Detect which cell encompasses the target text, then output its (X, Y) center coordinate. 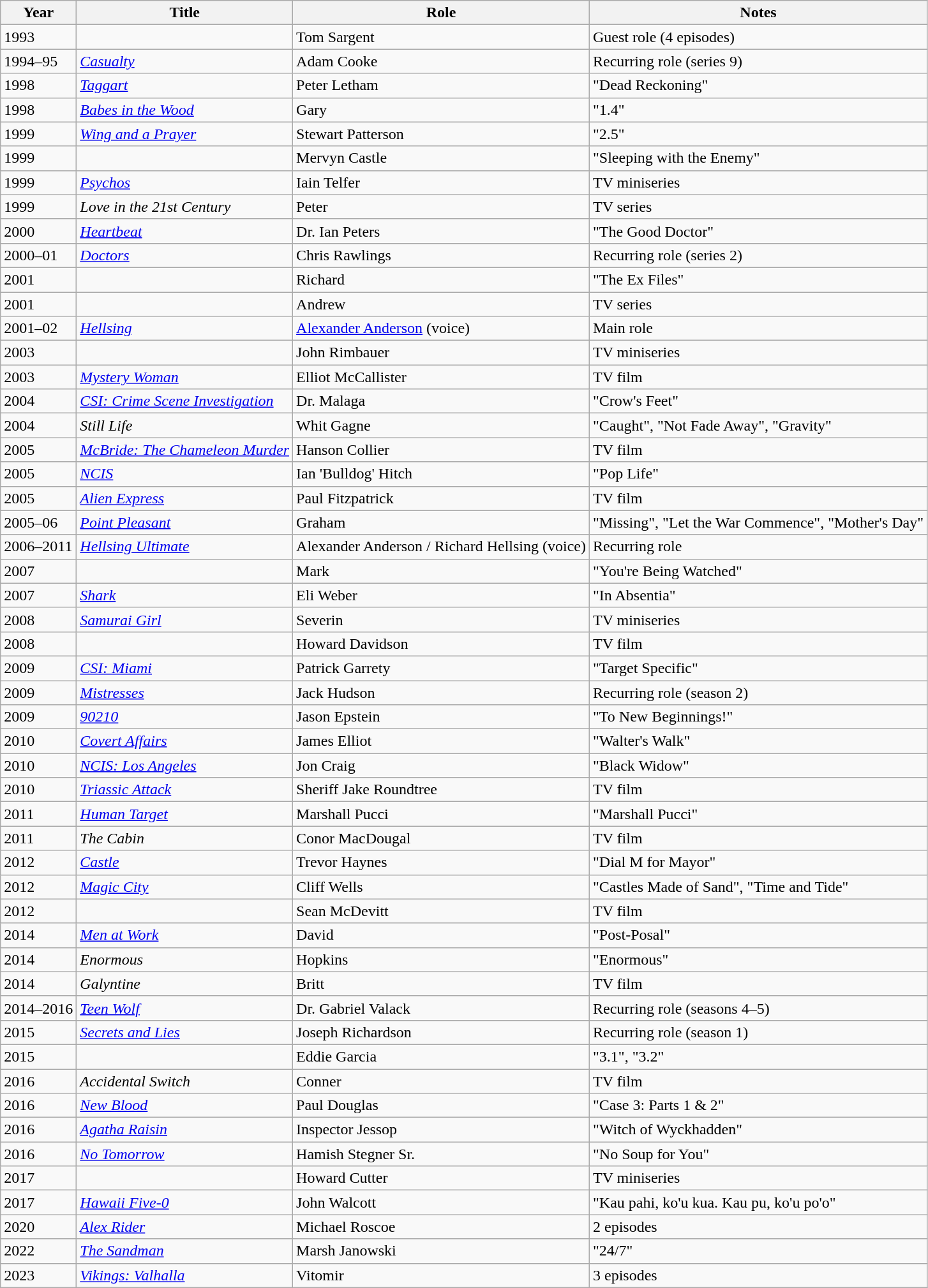
Iain Telfer (442, 182)
Castle (185, 862)
Hellsing (185, 329)
Still Life (185, 426)
Notes (758, 13)
Paul Douglas (442, 1106)
Peter Letham (442, 85)
"The Ex Files" (758, 279)
"No Soup for You" (758, 1154)
Vitomir (442, 1275)
Doctors (185, 255)
2 episodes (758, 1227)
Galyntine (185, 984)
Casualty (185, 61)
Mistresses (185, 692)
2000 (38, 231)
2022 (38, 1251)
Recurring role (season 2) (758, 692)
"Kau pahi, ko'u kua. Kau pu, ko'u po'o" (758, 1203)
Title (185, 13)
John Walcott (442, 1203)
Recurring role (758, 547)
Psychos (185, 182)
"Marshall Pucci" (758, 814)
Alexander Anderson (voice) (442, 329)
David (442, 935)
90210 (185, 717)
Shark (185, 595)
Human Target (185, 814)
Joseph Richardson (442, 1032)
Adam Cooke (442, 61)
Year (38, 13)
Trevor Haynes (442, 862)
2023 (38, 1275)
Secrets and Lies (185, 1032)
Dr. Malaga (442, 401)
"You're Being Watched" (758, 571)
Hellsing Ultimate (185, 547)
Conner (442, 1081)
"Target Specific" (758, 668)
Point Pleasant (185, 522)
"The Good Doctor" (758, 231)
Marshall Pucci (442, 814)
3 episodes (758, 1275)
Teen Wolf (185, 1008)
"Crow's Feet" (758, 401)
Enormous (185, 959)
Samurai Girl (185, 619)
Recurring role (series 2) (758, 255)
2000–01 (38, 255)
"2.5" (758, 134)
Elliot McCallister (442, 377)
CSI: Miami (185, 668)
"Castles Made of Sand", "Time and Tide" (758, 887)
The Cabin (185, 838)
Severin (442, 619)
Love in the 21st Century (185, 207)
Guest role (4 episodes) (758, 37)
CSI: Crime Scene Investigation (185, 401)
"Enormous" (758, 959)
Howard Cutter (442, 1178)
Alien Express (185, 498)
McBride: The Chameleon Murder (185, 450)
Sheriff Jake Roundtree (442, 790)
"In Absentia" (758, 595)
Role (442, 13)
"Witch of Wyckhadden" (758, 1130)
Peter (442, 207)
Vikings: Valhalla (185, 1275)
Heartbeat (185, 231)
1994–95 (38, 61)
Babes in the Wood (185, 110)
Conor MacDougal (442, 838)
"Dial M for Mayor" (758, 862)
Tom Sargent (442, 37)
Gary (442, 110)
"Missing", "Let the War Commence", "Mother's Day" (758, 522)
"Dead Reckoning" (758, 85)
Hawaii Five-0 (185, 1203)
Hamish Stegner Sr. (442, 1154)
"Pop Life" (758, 474)
Eddie Garcia (442, 1056)
Graham (442, 522)
Hopkins (442, 959)
Sean McDevitt (442, 911)
"Case 3: Parts 1 & 2" (758, 1106)
Mervyn Castle (442, 158)
"Post-Posal" (758, 935)
Jack Hudson (442, 692)
Wing and a Prayer (185, 134)
Recurring role (season 1) (758, 1032)
Accidental Switch (185, 1081)
Britt (442, 984)
2001–02 (38, 329)
Magic City (185, 887)
Dr. Ian Peters (442, 231)
Agatha Raisin (185, 1130)
2020 (38, 1227)
Jon Craig (442, 766)
2005–06 (38, 522)
NCIS (185, 474)
No Tomorrow (185, 1154)
Recurring role (seasons 4–5) (758, 1008)
Patrick Garrety (442, 668)
1993 (38, 37)
Cliff Wells (442, 887)
Dr. Gabriel Valack (442, 1008)
"3.1", "3.2" (758, 1056)
"Caught", "Not Fade Away", "Gravity" (758, 426)
The Sandman (185, 1251)
"Sleeping with the Enemy" (758, 158)
Paul Fitzpatrick (442, 498)
Mystery Woman (185, 377)
Men at Work (185, 935)
Whit Gagne (442, 426)
Howard Davidson (442, 644)
NCIS: Los Angeles (185, 766)
Chris Rawlings (442, 255)
Marsh Janowski (442, 1251)
"Black Widow" (758, 766)
Triassic Attack (185, 790)
Richard (442, 279)
"1.4" (758, 110)
Alex Rider (185, 1227)
"Walter's Walk" (758, 741)
James Elliot (442, 741)
2014–2016 (38, 1008)
"24/7" (758, 1251)
Hanson Collier (442, 450)
Andrew (442, 304)
Eli Weber (442, 595)
Main role (758, 329)
2006–2011 (38, 547)
Stewart Patterson (442, 134)
John Rimbauer (442, 353)
Covert Affairs (185, 741)
"To New Beginnings!" (758, 717)
Jason Epstein (442, 717)
Ian 'Bulldog' Hitch (442, 474)
Recurring role (series 9) (758, 61)
Inspector Jessop (442, 1130)
Taggart (185, 85)
Mark (442, 571)
Michael Roscoe (442, 1227)
New Blood (185, 1106)
Alexander Anderson / Richard Hellsing (voice) (442, 547)
